Extract the (x, y) coordinate from the center of the cell holding the provided text.  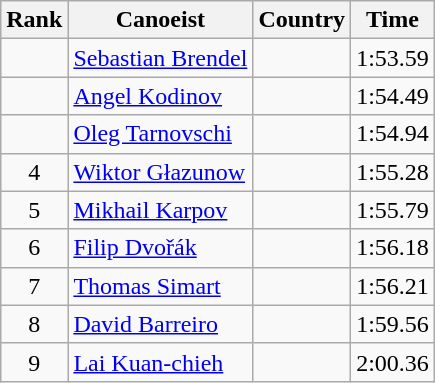
Country (302, 20)
5 (34, 210)
David Barreiro (160, 324)
1:54.49 (393, 96)
Time (393, 20)
Mikhail Karpov (160, 210)
2:00.36 (393, 362)
Wiktor Głazunow (160, 172)
4 (34, 172)
Lai Kuan-chieh (160, 362)
1:55.28 (393, 172)
Thomas Simart (160, 286)
1:56.21 (393, 286)
Angel Kodinov (160, 96)
Canoeist (160, 20)
1:59.56 (393, 324)
9 (34, 362)
1:53.59 (393, 58)
6 (34, 248)
8 (34, 324)
Sebastian Brendel (160, 58)
Rank (34, 20)
1:56.18 (393, 248)
1:54.94 (393, 134)
7 (34, 286)
1:55.79 (393, 210)
Oleg Tarnovschi (160, 134)
Filip Dvořák (160, 248)
